From the cell containing the given text, extract its center point as [x, y] coordinate. 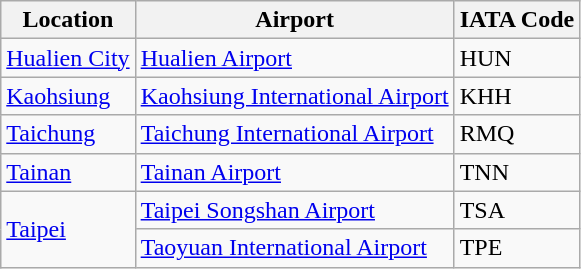
Hualien City [68, 58]
Airport [294, 20]
TNN [517, 172]
Kaohsiung International Airport [294, 96]
HUN [517, 58]
Hualien Airport [294, 58]
Location [68, 20]
Taipei [68, 229]
TSA [517, 210]
Taoyuan International Airport [294, 248]
KHH [517, 96]
Taichung [68, 134]
Kaohsiung [68, 96]
Tainan [68, 172]
Taipei Songshan Airport [294, 210]
TPE [517, 248]
Tainan Airport [294, 172]
IATA Code [517, 20]
Taichung International Airport [294, 134]
RMQ [517, 134]
